Capture the cell that displays the provided text and extract its [x, y] central coordinate. 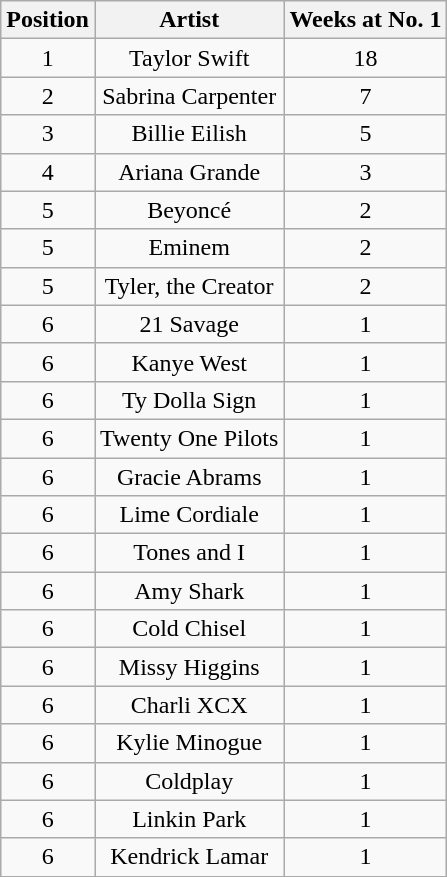
Ariana Grande [188, 172]
Ty Dolla Sign [188, 400]
Billie Eilish [188, 134]
Tones and I [188, 553]
4 [48, 172]
Artist [188, 20]
Tyler, the Creator [188, 286]
Weeks at No. 1 [366, 20]
Taylor Swift [188, 58]
7 [366, 96]
Amy Shark [188, 591]
Kanye West [188, 362]
21 Savage [188, 324]
Linkin Park [188, 819]
Missy Higgins [188, 667]
Charli XCX [188, 705]
Twenty One Pilots [188, 438]
Beyoncé [188, 210]
Coldplay [188, 781]
Kylie Minogue [188, 743]
Eminem [188, 248]
Cold Chisel [188, 629]
Position [48, 20]
Lime Cordiale [188, 515]
18 [366, 58]
Kendrick Lamar [188, 857]
Gracie Abrams [188, 477]
Sabrina Carpenter [188, 96]
